Provide the [x, y] coordinate of the cell's center where the given text is located.  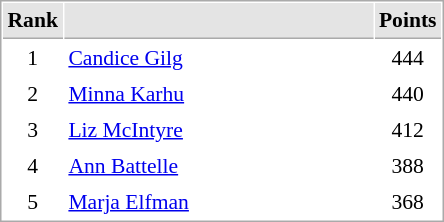
Candice Gilg [218, 57]
388 [408, 165]
444 [408, 57]
4 [32, 165]
3 [32, 129]
2 [32, 93]
5 [32, 201]
Ann Battelle [218, 165]
Liz McIntyre [218, 129]
368 [408, 201]
Minna Karhu [218, 93]
412 [408, 129]
Rank [32, 21]
1 [32, 57]
440 [408, 93]
Points [408, 21]
Marja Elfman [218, 201]
